Pinpoint the cell where the given text exists, returning its [X, Y] midpoint coordinate. 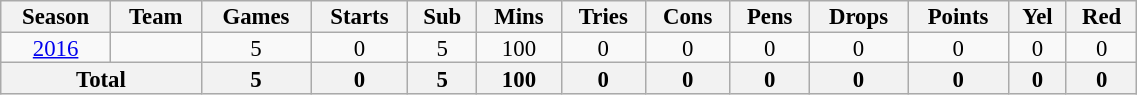
Cons [688, 16]
Pens [770, 16]
Red [1101, 16]
Points [958, 16]
2016 [56, 48]
Starts [360, 16]
Games [256, 16]
Season [56, 16]
Tries [603, 16]
Team [156, 16]
Yel [1037, 16]
Mins [520, 16]
Total [101, 78]
Sub [442, 16]
Drops [858, 16]
